Detect which cell encompasses the target text, then output its (X, Y) center coordinate. 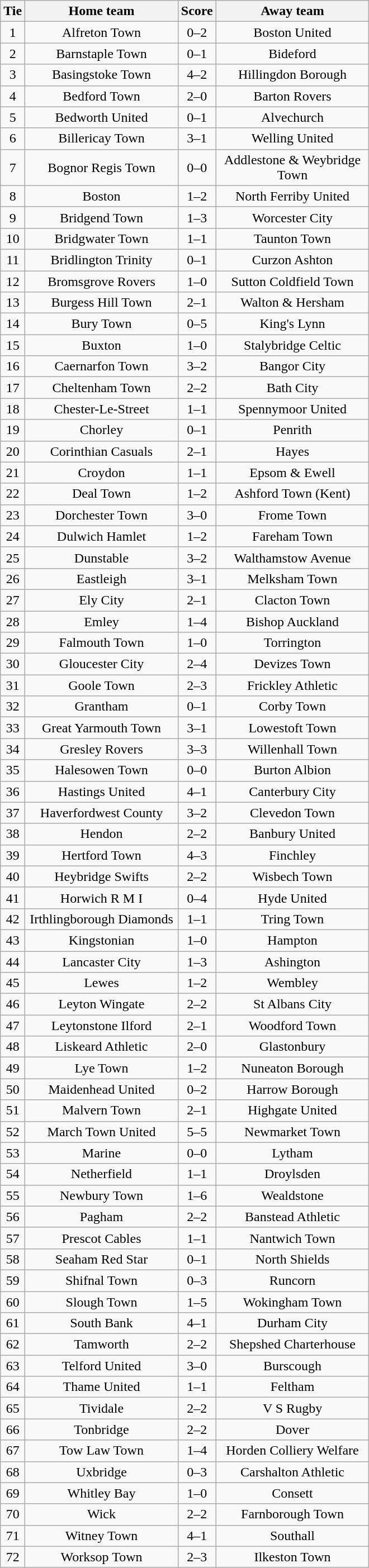
Bangor City (292, 366)
55 (13, 1195)
Worksop Town (102, 1557)
Willenhall Town (292, 749)
Bridgwater Town (102, 239)
Devizes Town (292, 664)
Irthlingborough Diamonds (102, 919)
Stalybridge Celtic (292, 345)
30 (13, 664)
Croydon (102, 473)
64 (13, 1387)
Home team (102, 11)
Alvechurch (292, 117)
8 (13, 196)
5–5 (197, 1132)
Liskeard Athletic (102, 1047)
Frome Town (292, 515)
4–2 (197, 75)
68 (13, 1472)
Woodford Town (292, 1026)
54 (13, 1174)
Carshalton Athletic (292, 1472)
15 (13, 345)
Newbury Town (102, 1195)
48 (13, 1047)
Leyton Wingate (102, 1004)
Burton Albion (292, 770)
21 (13, 473)
Ely City (102, 600)
Hendon (102, 834)
0–5 (197, 324)
10 (13, 239)
72 (13, 1557)
Fareham Town (292, 536)
Clacton Town (292, 600)
16 (13, 366)
Marine (102, 1153)
20 (13, 451)
14 (13, 324)
Falmouth Town (102, 643)
Runcorn (292, 1280)
Wick (102, 1514)
Dunstable (102, 557)
71 (13, 1536)
Prescot Cables (102, 1238)
40 (13, 876)
32 (13, 707)
Corinthian Casuals (102, 451)
4–3 (197, 855)
Barton Rovers (292, 96)
Whitley Bay (102, 1493)
Harrow Borough (292, 1089)
Wisbech Town (292, 876)
56 (13, 1217)
Durham City (292, 1323)
Hyde United (292, 898)
Curzon Ashton (292, 260)
Taunton Town (292, 239)
Ashford Town (Kent) (292, 494)
Nuneaton Borough (292, 1068)
22 (13, 494)
St Albans City (292, 1004)
Epsom & Ewell (292, 473)
Wokingham Town (292, 1302)
28 (13, 622)
Spennymoor United (292, 409)
Horden Colliery Welfare (292, 1451)
Buxton (102, 345)
Chorley (102, 430)
Lowestoft Town (292, 728)
52 (13, 1132)
Worcester City (292, 217)
7 (13, 168)
63 (13, 1366)
Kingstonian (102, 940)
Tividale (102, 1408)
Hayes (292, 451)
Hillingdon Borough (292, 75)
Addlestone & Weybridge Town (292, 168)
Halesowen Town (102, 770)
Wealdstone (292, 1195)
70 (13, 1514)
4 (13, 96)
Wembley (292, 983)
Malvern Town (102, 1111)
Haverfordwest County (102, 813)
Tring Town (292, 919)
Corby Town (292, 707)
Caernarfon Town (102, 366)
Walton & Hersham (292, 303)
69 (13, 1493)
18 (13, 409)
Chester-Le-Street (102, 409)
Maidenhead United (102, 1089)
67 (13, 1451)
March Town United (102, 1132)
Lewes (102, 983)
12 (13, 281)
Frickley Athletic (292, 685)
Bridlington Trinity (102, 260)
2 (13, 54)
North Shields (292, 1259)
Canterbury City (292, 792)
Alfreton Town (102, 32)
Basingstoke Town (102, 75)
65 (13, 1408)
31 (13, 685)
Consett (292, 1493)
Seaham Red Star (102, 1259)
Barnstaple Town (102, 54)
1 (13, 32)
Shifnal Town (102, 1280)
Goole Town (102, 685)
Score (197, 11)
3–3 (197, 749)
Feltham (292, 1387)
Away team (292, 11)
Droylsden (292, 1174)
Lytham (292, 1153)
Nantwich Town (292, 1238)
Bath City (292, 388)
51 (13, 1111)
Dorchester Town (102, 515)
45 (13, 983)
Hampton (292, 940)
44 (13, 961)
Ilkeston Town (292, 1557)
5 (13, 117)
Farnborough Town (292, 1514)
Bridgend Town (102, 217)
6 (13, 139)
Welling United (292, 139)
57 (13, 1238)
Great Yarmouth Town (102, 728)
Emley (102, 622)
39 (13, 855)
Bideford (292, 54)
66 (13, 1429)
2–4 (197, 664)
38 (13, 834)
17 (13, 388)
Lye Town (102, 1068)
King's Lynn (292, 324)
1–5 (197, 1302)
Thame United (102, 1387)
Torrington (292, 643)
43 (13, 940)
Tonbridge (102, 1429)
26 (13, 579)
Newmarket Town (292, 1132)
24 (13, 536)
Hertford Town (102, 855)
Glastonbury (292, 1047)
Gloucester City (102, 664)
Bromsgrove Rovers (102, 281)
Dulwich Hamlet (102, 536)
Bury Town (102, 324)
19 (13, 430)
62 (13, 1345)
South Bank (102, 1323)
33 (13, 728)
58 (13, 1259)
Burscough (292, 1366)
Boston (102, 196)
Lancaster City (102, 961)
23 (13, 515)
3 (13, 75)
Banbury United (292, 834)
Highgate United (292, 1111)
Eastleigh (102, 579)
49 (13, 1068)
Clevedon Town (292, 813)
Grantham (102, 707)
Gresley Rovers (102, 749)
61 (13, 1323)
Boston United (292, 32)
Netherfield (102, 1174)
Horwich R M I (102, 898)
Melksham Town (292, 579)
Leytonstone Ilford (102, 1026)
Witney Town (102, 1536)
9 (13, 217)
North Ferriby United (292, 196)
60 (13, 1302)
Bognor Regis Town (102, 168)
Hastings United (102, 792)
41 (13, 898)
V S Rugby (292, 1408)
1–6 (197, 1195)
11 (13, 260)
Uxbridge (102, 1472)
13 (13, 303)
Bishop Auckland (292, 622)
Burgess Hill Town (102, 303)
36 (13, 792)
Tie (13, 11)
Deal Town (102, 494)
Tamworth (102, 1345)
27 (13, 600)
37 (13, 813)
Dover (292, 1429)
35 (13, 770)
Penrith (292, 430)
Banstead Athletic (292, 1217)
Bedford Town (102, 96)
34 (13, 749)
53 (13, 1153)
Billericay Town (102, 139)
Pagham (102, 1217)
Ashington (292, 961)
Heybridge Swifts (102, 876)
47 (13, 1026)
Telford United (102, 1366)
29 (13, 643)
Walthamstow Avenue (292, 557)
59 (13, 1280)
25 (13, 557)
Sutton Coldfield Town (292, 281)
Shepshed Charterhouse (292, 1345)
50 (13, 1089)
Finchley (292, 855)
Southall (292, 1536)
Slough Town (102, 1302)
Bedworth United (102, 117)
0–4 (197, 898)
42 (13, 919)
Tow Law Town (102, 1451)
46 (13, 1004)
Cheltenham Town (102, 388)
